Pinpoint the cell where the given text exists, returning its (x, y) midpoint coordinate. 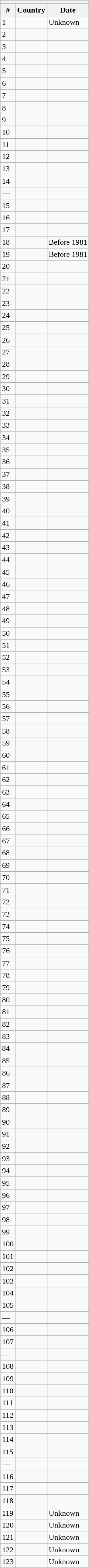
77 (8, 963)
27 (8, 352)
10 (8, 132)
86 (8, 1073)
38 (8, 486)
29 (8, 377)
18 (8, 242)
65 (8, 816)
119 (8, 1513)
31 (8, 401)
42 (8, 535)
118 (8, 1501)
20 (8, 266)
56 (8, 706)
112 (8, 1415)
47 (8, 597)
117 (8, 1488)
22 (8, 291)
24 (8, 315)
15 (8, 205)
2 (8, 34)
90 (8, 1122)
70 (8, 877)
81 (8, 1012)
8 (8, 108)
123 (8, 1562)
63 (8, 792)
97 (8, 1207)
95 (8, 1183)
25 (8, 327)
40 (8, 511)
96 (8, 1195)
1 (8, 22)
115 (8, 1452)
84 (8, 1049)
55 (8, 694)
Country (31, 10)
39 (8, 499)
82 (8, 1024)
67 (8, 841)
30 (8, 389)
98 (8, 1220)
103 (8, 1281)
13 (8, 169)
51 (8, 645)
113 (8, 1427)
69 (8, 865)
102 (8, 1268)
23 (8, 303)
35 (8, 450)
61 (8, 768)
7 (8, 95)
122 (8, 1550)
52 (8, 658)
104 (8, 1293)
45 (8, 572)
41 (8, 523)
36 (8, 462)
# (8, 10)
111 (8, 1403)
73 (8, 914)
76 (8, 951)
62 (8, 780)
100 (8, 1244)
21 (8, 279)
92 (8, 1146)
12 (8, 157)
99 (8, 1232)
80 (8, 1000)
46 (8, 584)
49 (8, 621)
78 (8, 975)
3 (8, 47)
105 (8, 1305)
43 (8, 548)
33 (8, 425)
71 (8, 890)
6 (8, 83)
94 (8, 1171)
34 (8, 438)
57 (8, 719)
64 (8, 804)
93 (8, 1159)
75 (8, 939)
14 (8, 181)
5 (8, 71)
37 (8, 474)
48 (8, 609)
114 (8, 1440)
60 (8, 755)
32 (8, 413)
58 (8, 731)
54 (8, 682)
87 (8, 1085)
68 (8, 853)
Date (68, 10)
116 (8, 1476)
121 (8, 1538)
17 (8, 230)
79 (8, 988)
9 (8, 120)
89 (8, 1110)
107 (8, 1342)
44 (8, 560)
59 (8, 743)
83 (8, 1036)
74 (8, 926)
66 (8, 829)
53 (8, 670)
50 (8, 633)
28 (8, 364)
85 (8, 1061)
108 (8, 1366)
110 (8, 1391)
72 (8, 902)
4 (8, 59)
26 (8, 340)
16 (8, 218)
101 (8, 1256)
88 (8, 1097)
106 (8, 1330)
109 (8, 1379)
19 (8, 254)
120 (8, 1525)
91 (8, 1134)
11 (8, 144)
